For the text-containing cell, return its midpoint in [x, y] coordinate format. 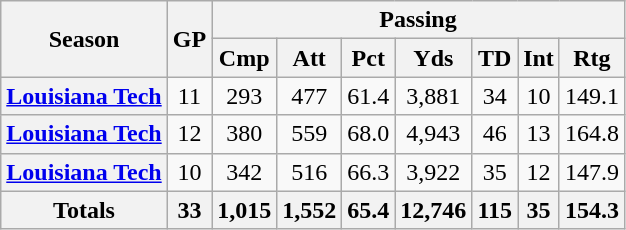
164.8 [592, 134]
477 [310, 96]
342 [244, 172]
11 [189, 96]
293 [244, 96]
Rtg [592, 58]
Cmp [244, 58]
46 [495, 134]
Season [84, 39]
3,881 [434, 96]
115 [495, 210]
Yds [434, 58]
34 [495, 96]
147.9 [592, 172]
13 [539, 134]
1,015 [244, 210]
12,746 [434, 210]
65.4 [368, 210]
TD [495, 58]
380 [244, 134]
559 [310, 134]
1,552 [310, 210]
GP [189, 39]
Att [310, 58]
154.3 [592, 210]
66.3 [368, 172]
Pct [368, 58]
68.0 [368, 134]
4,943 [434, 134]
Passing [418, 20]
33 [189, 210]
61.4 [368, 96]
Totals [84, 210]
3,922 [434, 172]
516 [310, 172]
149.1 [592, 96]
Int [539, 58]
